Locate the cell with the specified text and output its [X, Y] center coordinate. 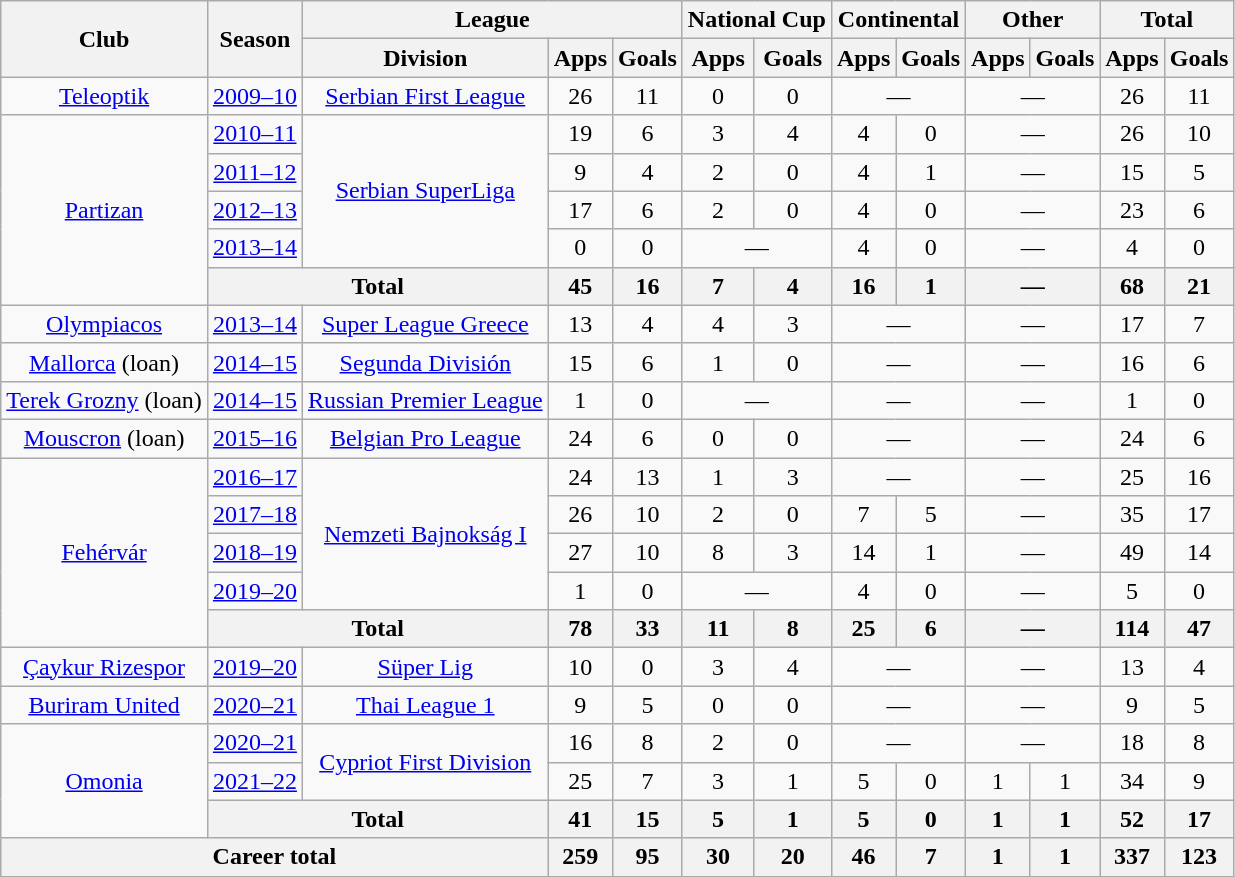
Belgian Pro League [425, 438]
2016–17 [254, 477]
Olympiacos [104, 324]
Continental [898, 20]
Segunda División [425, 362]
114 [1132, 629]
47 [1199, 629]
2011–12 [254, 172]
Teleoptik [104, 96]
2010–11 [254, 134]
Fehérvár [104, 553]
35 [1132, 515]
2015–16 [254, 438]
52 [1132, 819]
78 [580, 629]
2012–13 [254, 210]
Serbian SuperLiga [425, 191]
National Cup [756, 20]
Other [1033, 20]
95 [648, 857]
League [492, 20]
46 [863, 857]
68 [1132, 286]
23 [1132, 210]
45 [580, 286]
Süper Lig [425, 667]
20 [793, 857]
123 [1199, 857]
34 [1132, 781]
2021–22 [254, 781]
2018–19 [254, 553]
Terek Grozny (loan) [104, 400]
Club [104, 39]
Çaykur Rizespor [104, 667]
Nemzeti Bajnokság I [425, 534]
Serbian First League [425, 96]
19 [580, 134]
337 [1132, 857]
21 [1199, 286]
Mouscron (loan) [104, 438]
Season [254, 39]
Division [425, 58]
18 [1132, 743]
Buriram United [104, 705]
2017–18 [254, 515]
259 [580, 857]
2009–10 [254, 96]
Cypriot First Division [425, 762]
33 [648, 629]
Russian Premier League [425, 400]
Partizan [104, 210]
30 [718, 857]
Thai League 1 [425, 705]
27 [580, 553]
Career total [274, 857]
Omonia [104, 781]
Mallorca (loan) [104, 362]
41 [580, 819]
Super League Greece [425, 324]
49 [1132, 553]
